Locate the cell with the specified text and output its (X, Y) center coordinate. 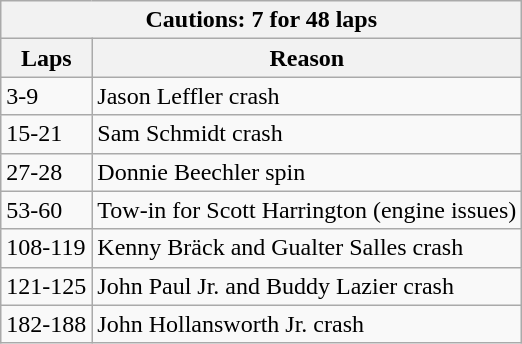
Cautions: 7 for 48 laps (262, 20)
Donnie Beechler spin (307, 172)
3-9 (46, 96)
Jason Leffler crash (307, 96)
182-188 (46, 324)
121-125 (46, 286)
Reason (307, 58)
53-60 (46, 210)
Kenny Bräck and Gualter Salles crash (307, 248)
Tow-in for Scott Harrington (engine issues) (307, 210)
Laps (46, 58)
27-28 (46, 172)
John Paul Jr. and Buddy Lazier crash (307, 286)
15-21 (46, 134)
108-119 (46, 248)
John Hollansworth Jr. crash (307, 324)
Sam Schmidt crash (307, 134)
